Pinpoint the cell where the given text exists, returning its (X, Y) midpoint coordinate. 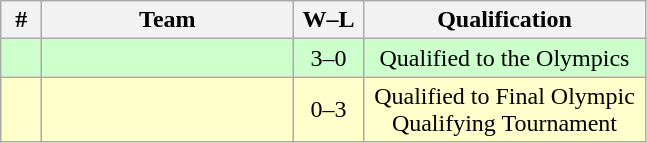
0–3 (328, 110)
Qualified to Final Olympic Qualifying Tournament (504, 110)
W–L (328, 20)
Qualified to the Olympics (504, 58)
# (22, 20)
Team (168, 20)
Qualification (504, 20)
3–0 (328, 58)
